Detect which cell encompasses the target text, then output its [X, Y] center coordinate. 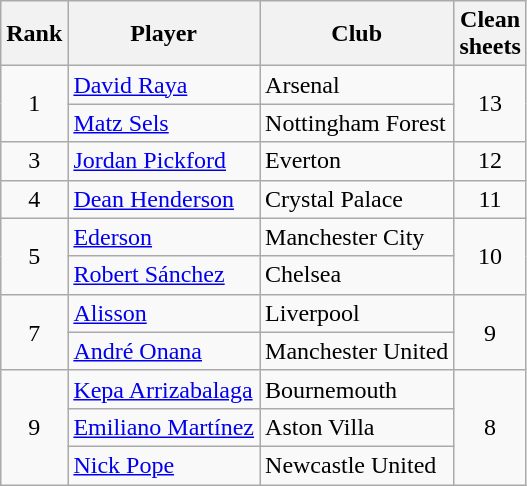
André Onana [164, 351]
Bournemouth [357, 389]
Newcastle United [357, 465]
Aston Villa [357, 427]
Matz Sels [164, 123]
4 [34, 199]
Jordan Pickford [164, 161]
5 [34, 256]
Kepa Arrizabalaga [164, 389]
Cleansheets [490, 34]
10 [490, 256]
Ederson [164, 237]
Rank [34, 34]
1 [34, 104]
Manchester United [357, 351]
Alisson [164, 313]
Club [357, 34]
Crystal Palace [357, 199]
Everton [357, 161]
David Raya [164, 85]
8 [490, 427]
11 [490, 199]
Manchester City [357, 237]
Liverpool [357, 313]
Robert Sánchez [164, 275]
Nick Pope [164, 465]
Dean Henderson [164, 199]
Nottingham Forest [357, 123]
Chelsea [357, 275]
Player [164, 34]
3 [34, 161]
13 [490, 104]
7 [34, 332]
12 [490, 161]
Emiliano Martínez [164, 427]
Arsenal [357, 85]
